Find where the given text appears and provide that cell's center as (X, Y) coordinate. 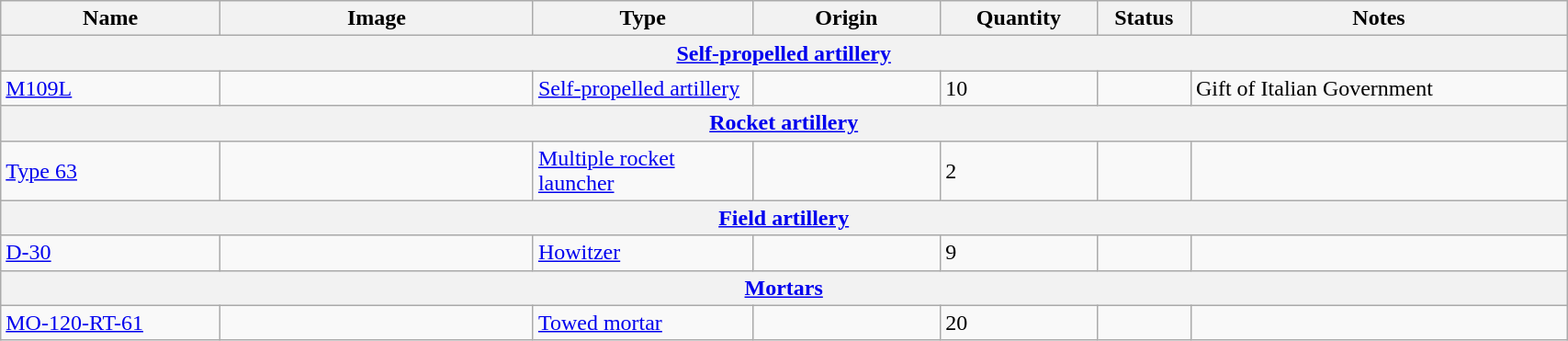
Field artillery (784, 218)
Gift of Italian Government (1378, 88)
Image (377, 18)
Type 63 (110, 171)
MO-120-RT-61 (110, 323)
10 (1019, 88)
D-30 (110, 253)
Mortars (784, 288)
Rocket artillery (784, 123)
9 (1019, 253)
Status (1144, 18)
Quantity (1019, 18)
Origin (847, 18)
Towed mortar (643, 323)
2 (1019, 171)
M109L (110, 88)
Notes (1378, 18)
Howitzer (643, 253)
Name (110, 18)
20 (1019, 323)
Type (643, 18)
Multiple rocket launcher (643, 171)
